Capture the cell that displays the provided text and extract its (X, Y) central coordinate. 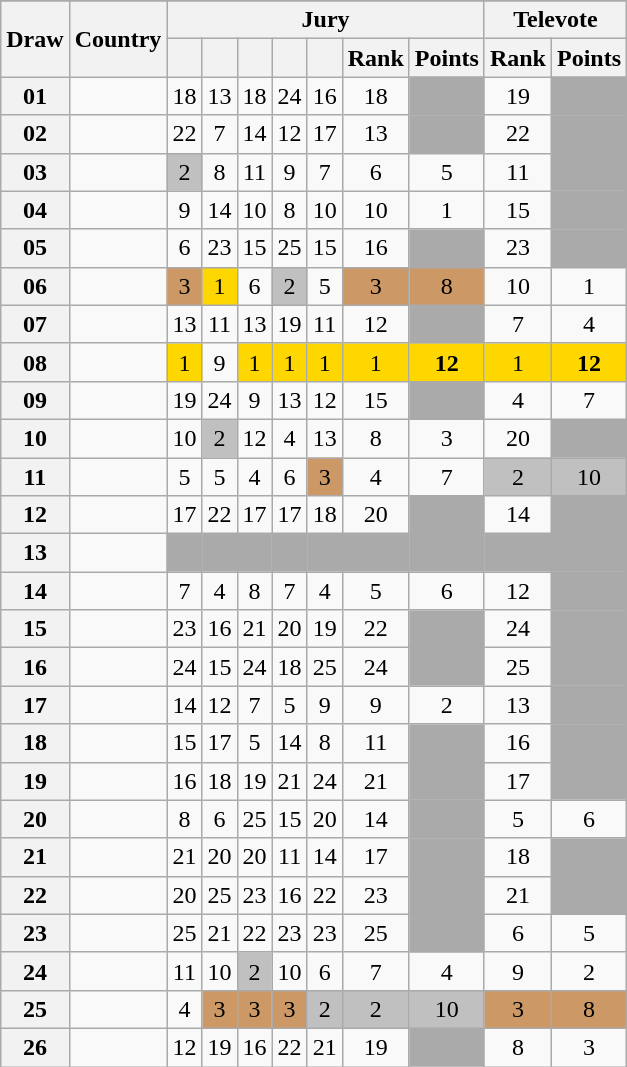
07 (35, 324)
Televote (555, 20)
02 (35, 134)
05 (35, 248)
04 (35, 210)
03 (35, 172)
01 (35, 96)
Country (118, 39)
08 (35, 362)
Jury (326, 20)
06 (35, 286)
26 (35, 1047)
Draw (35, 39)
09 (35, 400)
